Return the [x, y] coordinate for the center point of the cell that contains the specified text.  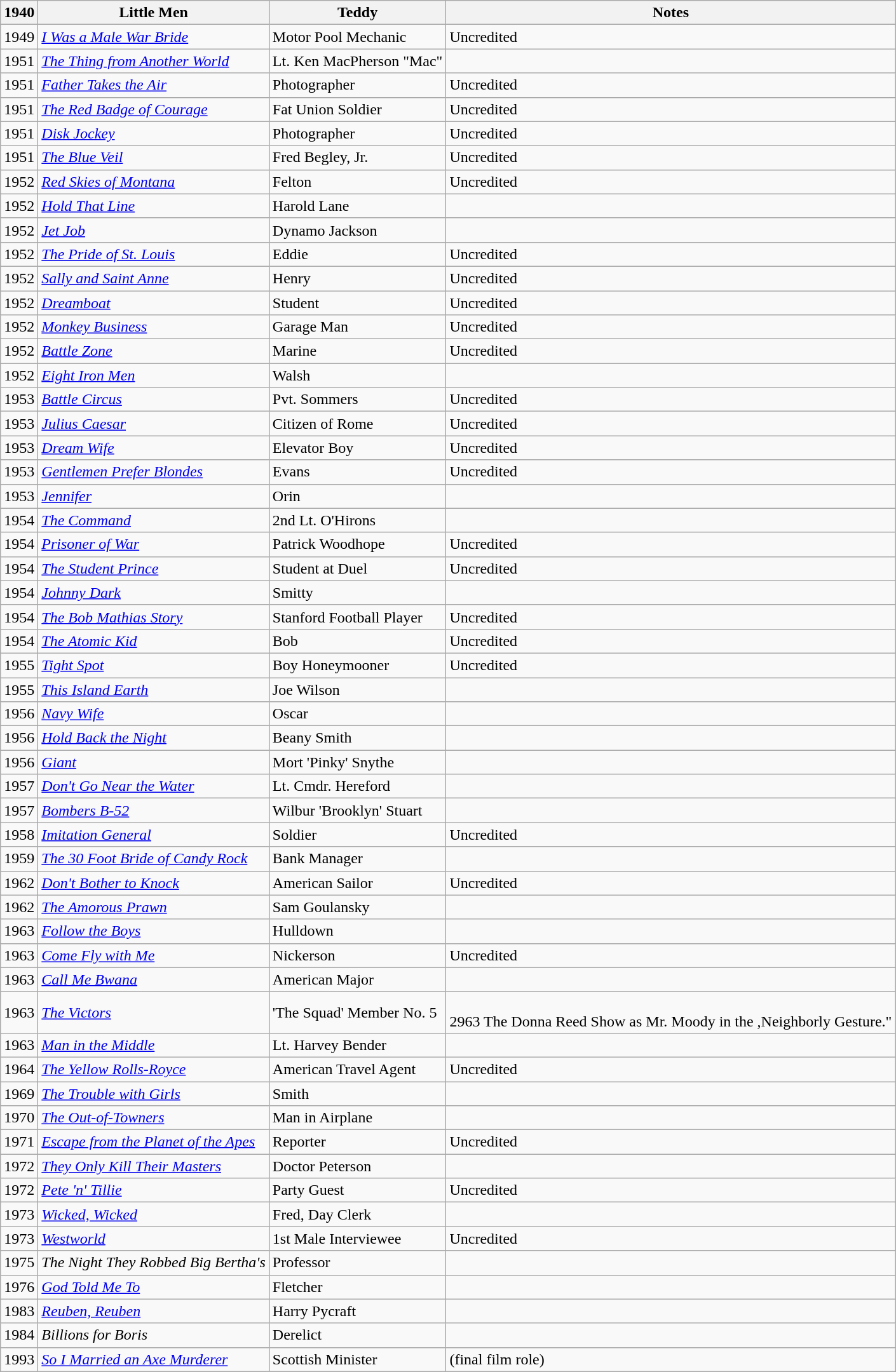
1959 [19, 859]
Scottish Minister [357, 1359]
Professor [357, 1263]
Follow the Boys [154, 931]
Pvt. Sommers [357, 400]
Dreamboat [154, 303]
American Major [357, 979]
The Out-of-Towners [154, 1118]
The Atomic Kid [154, 641]
Beany Smith [357, 738]
Evans [357, 472]
Student [357, 303]
The Trouble with Girls [154, 1093]
Call Me Bwana [154, 979]
1964 [19, 1069]
Battle Zone [154, 351]
'The Squad' Member No. 5 [357, 1012]
Smitty [357, 593]
Wicked, Wicked [154, 1214]
2nd Lt. O'Hirons [357, 520]
1984 [19, 1335]
(final film role) [671, 1359]
Party Guest [357, 1190]
Jet Job [154, 230]
The Pride of St. Louis [154, 254]
Bob [357, 641]
Pete 'n' Tillie [154, 1190]
Don't Bother to Knock [154, 883]
Bombers B-52 [154, 810]
Fred, Day Clerk [357, 1214]
1971 [19, 1142]
Harold Lane [357, 206]
Red Skies of Montana [154, 182]
Walsh [357, 375]
Lt. Ken MacPherson "Mac" [357, 61]
Don't Go Near the Water [154, 786]
1993 [19, 1359]
Reuben, Reuben [154, 1311]
Julius Caesar [154, 424]
The Thing from Another World [154, 61]
Soldier [357, 835]
Eddie [357, 254]
The Night They Robbed Big Bertha's [154, 1263]
So I Married an Axe Murderer [154, 1359]
Westworld [154, 1239]
1940 [19, 13]
Hold Back the Night [154, 738]
The Student Prince [154, 568]
The 30 Foot Bride of Candy Rock [154, 859]
Henry [357, 278]
Johnny Dark [154, 593]
Jennifer [154, 496]
Come Fly with Me [154, 955]
1970 [19, 1118]
Oscar [357, 714]
1976 [19, 1287]
Fletcher [357, 1287]
Doctor Peterson [357, 1166]
Marine [357, 351]
The Blue Veil [154, 158]
Gentlemen Prefer Blondes [154, 472]
Monkey Business [154, 327]
The Command [154, 520]
Dream Wife [154, 448]
Derelict [357, 1335]
Student at Duel [357, 568]
1969 [19, 1093]
Battle Circus [154, 400]
American Travel Agent [357, 1069]
Lt. Cmdr. Hereford [357, 786]
Harry Pycraft [357, 1311]
Man in the Middle [154, 1045]
Garage Man [357, 327]
I Was a Male War Bride [154, 37]
2963 The Donna Reed Show as Mr. Moody in the ,Neighborly Gesture." [671, 1012]
Little Men [154, 13]
Navy Wife [154, 714]
Felton [357, 182]
God Told Me To [154, 1287]
Man in Airplane [357, 1118]
Reporter [357, 1142]
The Bob Mathias Story [154, 617]
Disk Jockey [154, 133]
Sam Goulansky [357, 907]
Bank Manager [357, 859]
Nickerson [357, 955]
Joe Wilson [357, 689]
Eight Iron Men [154, 375]
1949 [19, 37]
Fat Union Soldier [357, 109]
The Yellow Rolls-Royce [154, 1069]
Notes [671, 13]
Dynamo Jackson [357, 230]
1958 [19, 835]
1975 [19, 1263]
1st Male Interviewee [357, 1239]
Orin [357, 496]
Teddy [357, 13]
Patrick Woodhope [357, 544]
Tight Spot [154, 665]
Escape from the Planet of the Apes [154, 1142]
The Victors [154, 1012]
They Only Kill Their Masters [154, 1166]
Lt. Harvey Bender [357, 1045]
Wilbur 'Brooklyn' Stuart [357, 810]
American Sailor [357, 883]
The Amorous Prawn [154, 907]
Mort 'Pinky' Snythe [357, 762]
Prisoner of War [154, 544]
Elevator Boy [357, 448]
Hulldown [357, 931]
Boy Honeymooner [357, 665]
Sally and Saint Anne [154, 278]
Giant [154, 762]
Stanford Football Player [357, 617]
1983 [19, 1311]
This Island Earth [154, 689]
Fred Begley, Jr. [357, 158]
Motor Pool Mechanic [357, 37]
Father Takes the Air [154, 85]
Smith [357, 1093]
Billions for Boris [154, 1335]
Hold That Line [154, 206]
Citizen of Rome [357, 424]
Imitation General [154, 835]
The Red Badge of Courage [154, 109]
